Pinpoint the cell where the given text exists, returning its (X, Y) midpoint coordinate. 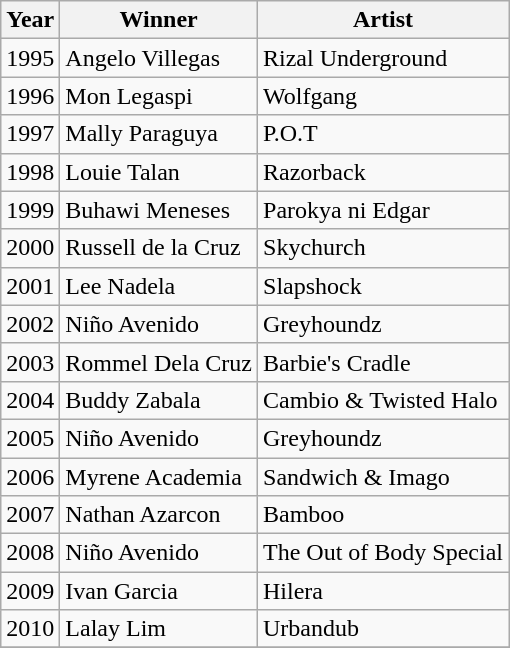
2003 (30, 362)
2000 (30, 248)
Rizal Underground (384, 58)
Cambio & Twisted Halo (384, 400)
1999 (30, 210)
2001 (30, 286)
Rommel Dela Cruz (159, 362)
Mon Legaspi (159, 96)
Razorback (384, 172)
Buhawi Meneses (159, 210)
2008 (30, 553)
Year (30, 20)
Wolfgang (384, 96)
1995 (30, 58)
Slapshock (384, 286)
Angelo Villegas (159, 58)
Mally Paraguya (159, 134)
P.O.T (384, 134)
Buddy Zabala (159, 400)
Lalay Lim (159, 629)
2002 (30, 324)
Artist (384, 20)
Hilera (384, 591)
The Out of Body Special (384, 553)
Urbandub (384, 629)
Sandwich & Imago (384, 477)
Lee Nadela (159, 286)
2009 (30, 591)
Louie Talan (159, 172)
Ivan Garcia (159, 591)
2006 (30, 477)
2010 (30, 629)
Skychurch (384, 248)
1997 (30, 134)
Barbie's Cradle (384, 362)
Nathan Azarcon (159, 515)
Winner (159, 20)
1996 (30, 96)
Parokya ni Edgar (384, 210)
Bamboo (384, 515)
Russell de la Cruz (159, 248)
1998 (30, 172)
2004 (30, 400)
Myrene Academia (159, 477)
2007 (30, 515)
2005 (30, 438)
